Return [x, y] of the center of cell containing provided text 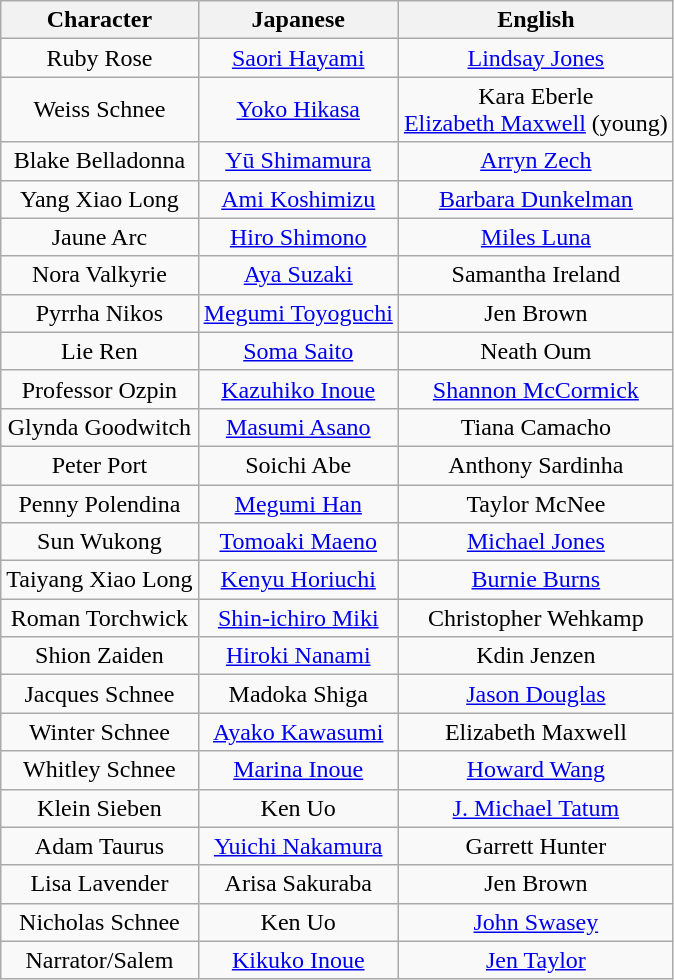
Winter Schnee [100, 732]
Taiyang Xiao Long [100, 580]
Arisa Sakuraba [298, 884]
Soma Saito [298, 351]
Barbara Dunkelman [536, 199]
Kdin Jenzen [536, 656]
Michael Jones [536, 542]
Kara EberleElizabeth Maxwell (young) [536, 110]
Howard Wang [536, 770]
Peter Port [100, 465]
Kenyu Horiuchi [298, 580]
Masumi Asano [298, 427]
Yoko Hikasa [298, 110]
Nicholas Schnee [100, 922]
Hiroki Nanami [298, 656]
Burnie Burns [536, 580]
Anthony Sardinha [536, 465]
Tomoaki Maeno [298, 542]
Megumi Toyoguchi [298, 313]
Christopher Wehkamp [536, 618]
Weiss Schnee [100, 110]
Hiro Shimono [298, 237]
Klein Sieben [100, 808]
Aya Suzaki [298, 275]
Shannon McCormick [536, 389]
Ayako Kawasumi [298, 732]
Soichi Abe [298, 465]
Arryn Zech [536, 161]
Jacques Schnee [100, 694]
Japanese [298, 20]
Ami Koshimizu [298, 199]
Sun Wukong [100, 542]
English [536, 20]
Blake Belladonna [100, 161]
Taylor McNee [536, 503]
John Swasey [536, 922]
Miles Luna [536, 237]
Madoka Shiga [298, 694]
Penny Polendina [100, 503]
Kikuko Inoue [298, 960]
Neath Oum [536, 351]
Pyrrha Nikos [100, 313]
Tiana Camacho [536, 427]
Glynda Goodwitch [100, 427]
Lisa Lavender [100, 884]
Whitley Schnee [100, 770]
Saori Hayami [298, 58]
Megumi Han [298, 503]
Jaune Arc [100, 237]
Jen Taylor [536, 960]
Roman Torchwick [100, 618]
Garrett Hunter [536, 846]
Yū Shimamura [298, 161]
Elizabeth Maxwell [536, 732]
Narrator/Salem [100, 960]
Lie Ren [100, 351]
Yuichi Nakamura [298, 846]
Kazuhiko Inoue [298, 389]
Ruby Rose [100, 58]
Shin-ichiro Miki [298, 618]
Lindsay Jones [536, 58]
Samantha Ireland [536, 275]
Shion Zaiden [100, 656]
Nora Valkyrie [100, 275]
Character [100, 20]
Yang Xiao Long [100, 199]
Professor Ozpin [100, 389]
J. Michael Tatum [536, 808]
Adam Taurus [100, 846]
Jason Douglas [536, 694]
Marina Inoue [298, 770]
